From the cell containing the given text, extract its center point as (x, y) coordinate. 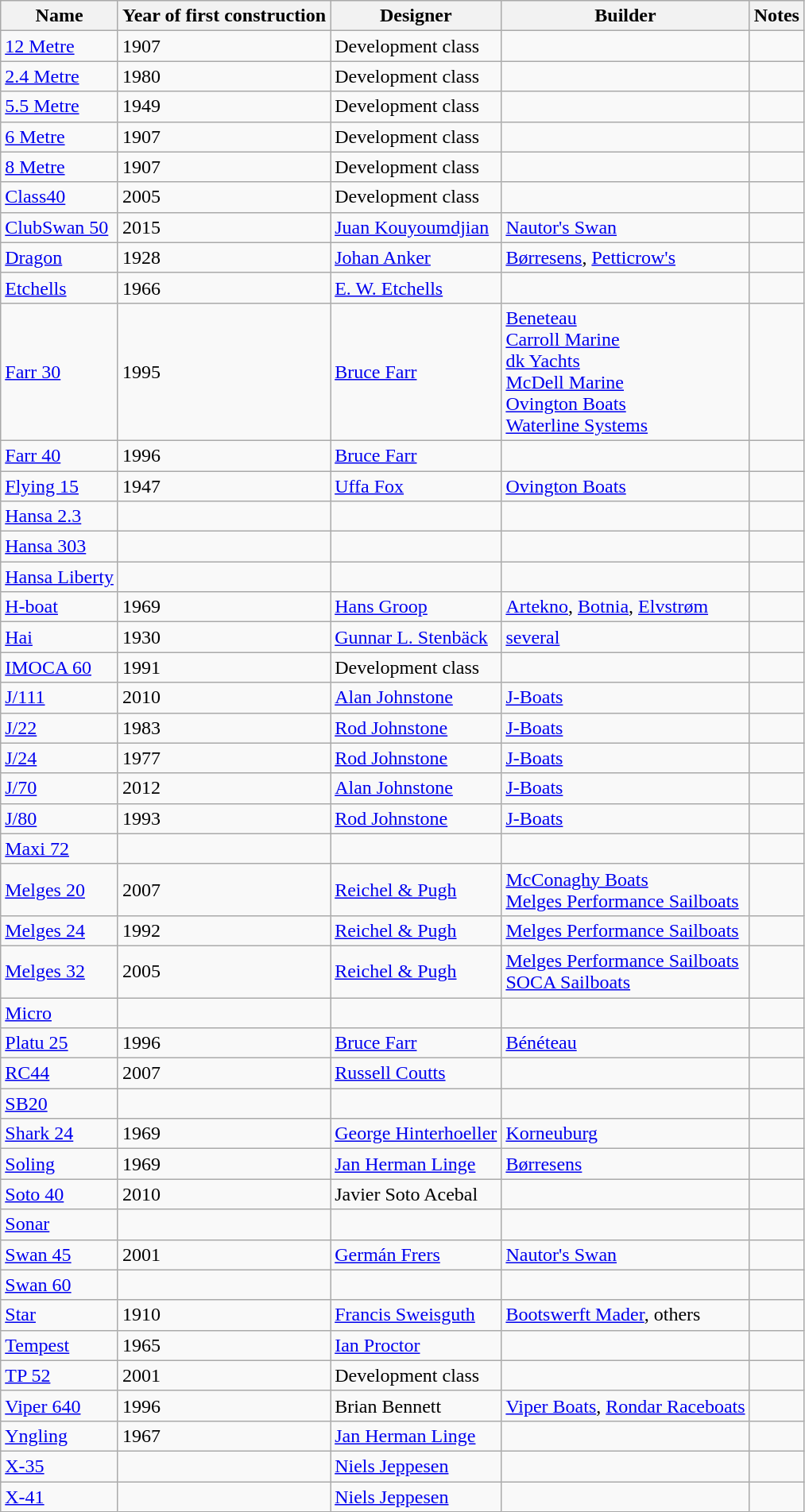
Hai (60, 637)
Javier Soto Acebal (416, 1194)
Star (60, 1315)
Yngling (60, 1436)
1977 (224, 758)
Johan Anker (416, 257)
E. W. Etchells (416, 288)
Viper Boats, Rondar Raceboats (625, 1406)
1949 (224, 106)
Soto 40 (60, 1194)
Tempest (60, 1345)
RC44 (60, 1073)
1928 (224, 257)
1991 (224, 667)
Melges 32 (60, 971)
1993 (224, 818)
Farr 40 (60, 455)
2015 (224, 227)
Maxi 72 (60, 849)
J/80 (60, 818)
X-41 (60, 1496)
TP 52 (60, 1375)
2012 (224, 788)
Swan 45 (60, 1255)
Gunnar L. Stenbäck (416, 637)
Brian Bennett (416, 1406)
12 Metre (60, 46)
1930 (224, 637)
Hansa Liberty (60, 577)
Bootswerft Mader, others (625, 1315)
Artekno, Botnia, Elvstrøm (625, 607)
J/111 (60, 698)
1910 (224, 1315)
Builder (625, 16)
Korneuburg (625, 1134)
Sonar (60, 1224)
Soling (60, 1164)
ClubSwan 50 (60, 227)
Juan Kouyoumdjian (416, 227)
J/24 (60, 758)
Ovington Boats (625, 485)
Melges 20 (60, 890)
1980 (224, 76)
Hans Groop (416, 607)
Shark 24 (60, 1134)
Notes (776, 16)
6 Metre (60, 137)
Etchells (60, 288)
1983 (224, 728)
Viper 640 (60, 1406)
Year of first construction (224, 16)
Bénéteau (625, 1043)
Hansa 2.3 (60, 516)
Platu 25 (60, 1043)
1966 (224, 288)
Børresens (625, 1164)
BeneteauCarroll Marinedk YachtsMcDell MarineOvington BoatsWaterline Systems (625, 372)
Uffa Fox (416, 485)
1947 (224, 485)
X-35 (60, 1466)
1992 (224, 930)
Francis Sweisguth (416, 1315)
Micro (60, 1013)
SB20 (60, 1104)
IMOCA 60 (60, 667)
J/70 (60, 788)
5.5 Metre (60, 106)
Ian Proctor (416, 1345)
Designer (416, 16)
1965 (224, 1345)
J/22 (60, 728)
H-boat (60, 607)
Hansa 303 (60, 547)
1967 (224, 1436)
Melges Performance SailboatsSOCA Sailboats (625, 971)
Melges Performance Sailboats (625, 930)
McConaghy BoatsMelges Performance Sailboats (625, 890)
Melges 24 (60, 930)
Børresens, Petticrow's (625, 257)
8 Metre (60, 167)
several (625, 637)
Flying 15 (60, 485)
Farr 30 (60, 372)
Russell Coutts (416, 1073)
Dragon (60, 257)
2.4 Metre (60, 76)
Name (60, 16)
George Hinterhoeller (416, 1134)
1995 (224, 372)
Swan 60 (60, 1285)
Class40 (60, 197)
Germán Frers (416, 1255)
